Return [X, Y] of the center of cell containing provided text 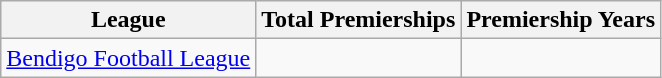
Bendigo Football League [128, 58]
Premiership Years [561, 20]
Total Premierships [358, 20]
League [128, 20]
